Detect which cell encompasses the target text, then output its [X, Y] center coordinate. 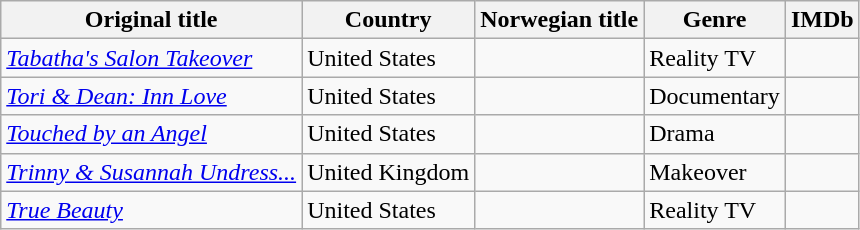
True Beauty [152, 210]
Original title [152, 20]
IMDb [822, 20]
Tori & Dean: Inn Love [152, 96]
Genre [715, 20]
Documentary [715, 96]
Country [388, 20]
Touched by an Angel [152, 134]
United Kingdom [388, 172]
Tabatha's Salon Takeover [152, 58]
Drama [715, 134]
Makeover [715, 172]
Trinny & Susannah Undress... [152, 172]
Norwegian title [560, 20]
